Output the [X, Y] coordinate of the center of the cell containing the given text.  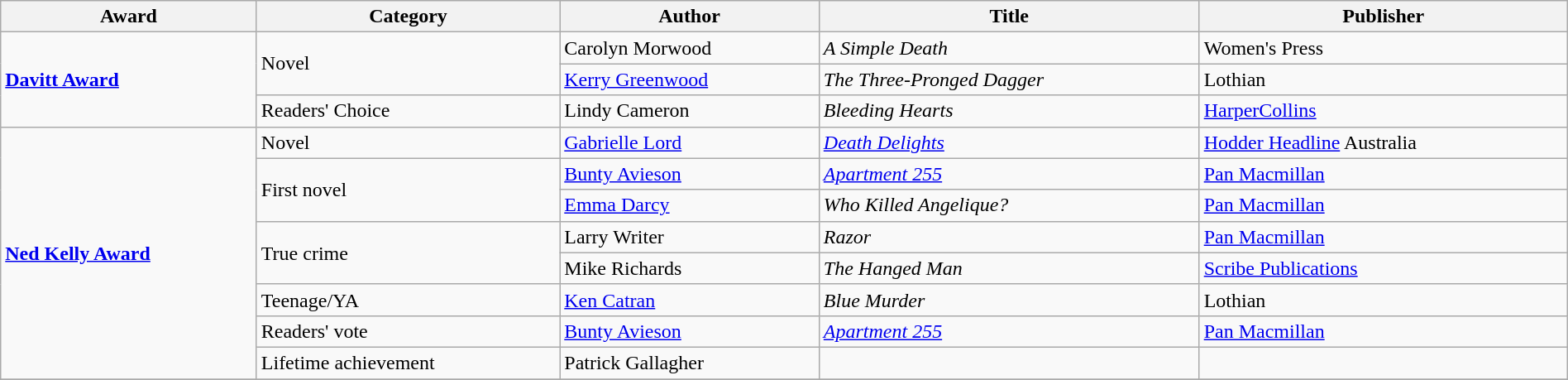
Razor [1009, 237]
Category [408, 17]
Award [129, 17]
Readers' Choice [408, 111]
Who Killed Angelique? [1009, 205]
Teenage/YA [408, 300]
Ken Catran [690, 300]
Death Delights [1009, 142]
Readers' vote [408, 331]
Author [690, 17]
Ned Kelly Award [129, 253]
Emma Darcy [690, 205]
Patrick Gallagher [690, 363]
A Simple Death [1009, 48]
Gabrielle Lord [690, 142]
Lifetime achievement [408, 363]
Publisher [1383, 17]
First novel [408, 190]
Carolyn Morwood [690, 48]
Larry Writer [690, 237]
Davitt Award [129, 79]
Title [1009, 17]
Blue Murder [1009, 300]
Mike Richards [690, 268]
Bleeding Hearts [1009, 111]
Women's Press [1383, 48]
Scribe Publications [1383, 268]
HarperCollins [1383, 111]
Lindy Cameron [690, 111]
The Three-Pronged Dagger [1009, 79]
The Hanged Man [1009, 268]
True crime [408, 253]
Hodder Headline Australia [1383, 142]
Kerry Greenwood [690, 79]
